Output the [X, Y] coordinate of the center of the cell containing the given text.  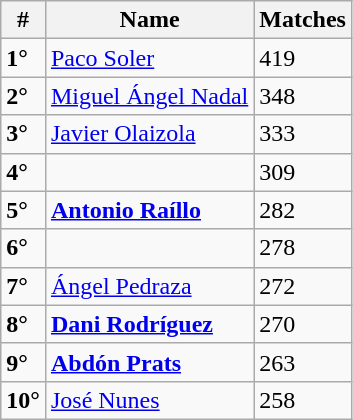
272 [303, 286]
Matches [303, 20]
Name [149, 20]
2° [24, 96]
10° [24, 400]
348 [303, 96]
6° [24, 248]
8° [24, 324]
309 [303, 172]
4° [24, 172]
419 [303, 58]
# [24, 20]
Javier Olaizola [149, 134]
Antonio Raíllo [149, 210]
282 [303, 210]
5° [24, 210]
1° [24, 58]
7° [24, 286]
270 [303, 324]
263 [303, 362]
Ángel Pedraza [149, 286]
333 [303, 134]
José Nunes [149, 400]
9° [24, 362]
Paco Soler [149, 58]
Abdón Prats [149, 362]
258 [303, 400]
3° [24, 134]
Miguel Ángel Nadal [149, 96]
Dani Rodríguez [149, 324]
278 [303, 248]
